Return the (X, Y) coordinate for the center point of the cell that contains the specified text.  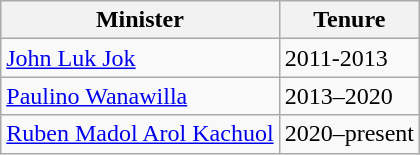
Tenure (349, 20)
John Luk Jok (140, 58)
2020–present (349, 134)
Ruben Madol Arol Kachuol (140, 134)
2011-2013 (349, 58)
Minister (140, 20)
Paulino Wanawilla (140, 96)
2013–2020 (349, 96)
